Capture the cell that displays the provided text and extract its (x, y) central coordinate. 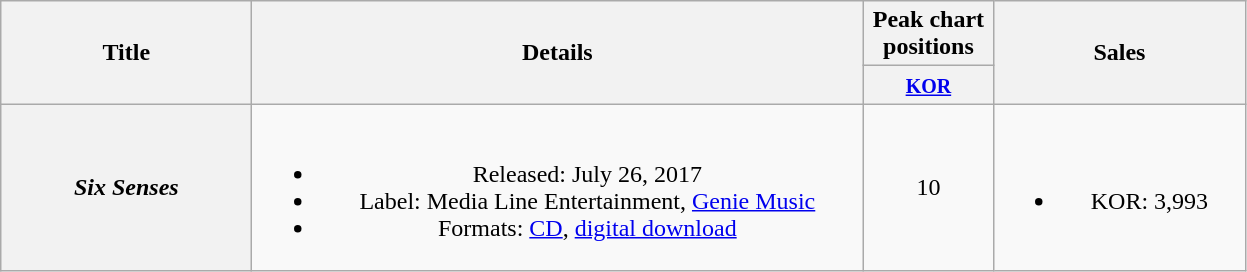
Six Senses (126, 188)
Peak chart positions (928, 34)
10 (928, 188)
Title (126, 52)
Sales (1120, 52)
Released: July 26, 2017Label: Media Line Entertainment, Genie MusicFormats: CD, digital download (558, 188)
KOR (928, 85)
KOR: 3,993 (1120, 188)
Details (558, 52)
